Return the (X, Y) coordinate for the center point of the cell that contains the specified text.  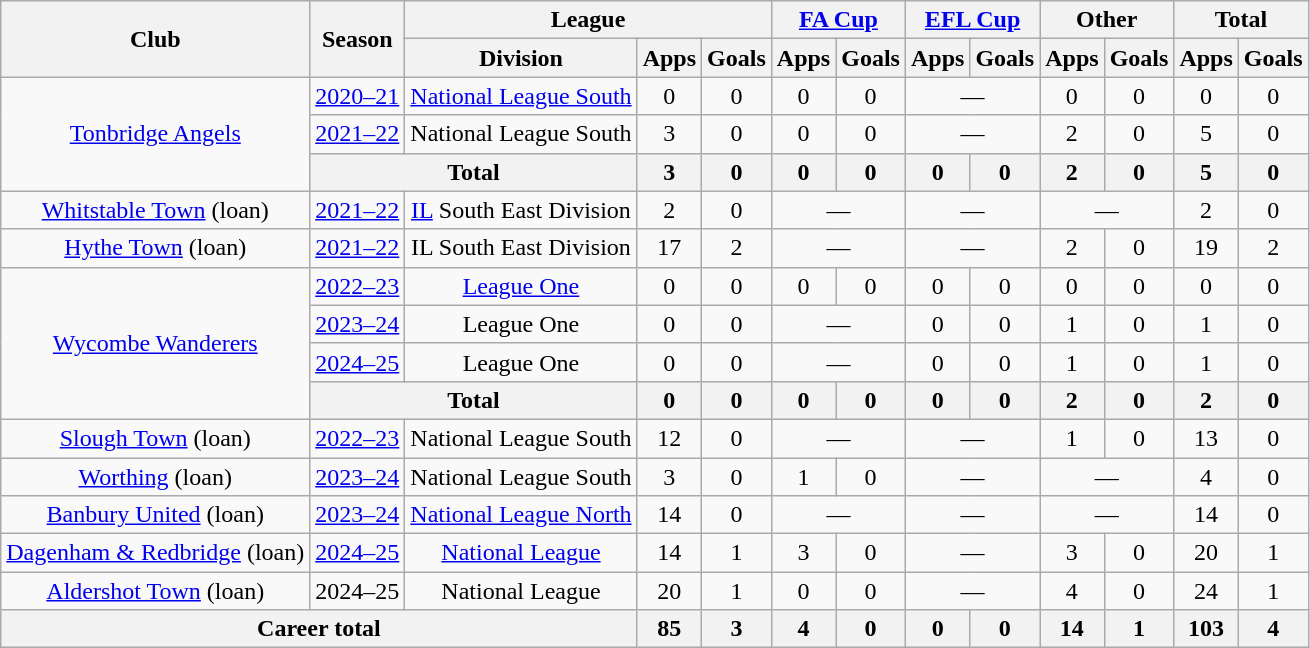
Tonbridge Angels (156, 134)
Career total (319, 629)
Wycombe Wanderers (156, 343)
19 (1206, 248)
Aldershot Town (loan) (156, 591)
Banbury United (loan) (156, 515)
Club (156, 39)
17 (669, 248)
FA Cup (838, 20)
12 (669, 438)
EFL Cup (972, 20)
League (588, 20)
Dagenham & Redbridge (loan) (156, 553)
Slough Town (loan) (156, 438)
85 (669, 629)
Worthing (loan) (156, 477)
National League North (521, 515)
103 (1206, 629)
Whitstable Town (loan) (156, 210)
Hythe Town (loan) (156, 248)
Other (1107, 20)
2020–21 (358, 96)
Division (521, 58)
13 (1206, 438)
24 (1206, 591)
Season (358, 39)
